Extract the [X, Y] coordinate from the center of the cell holding the provided text.  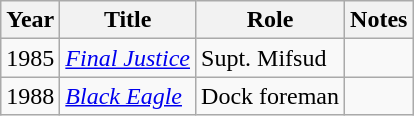
Supt. Mifsud [270, 58]
Title [128, 20]
Dock foreman [270, 96]
1985 [30, 58]
Final Justice [128, 58]
Year [30, 20]
Black Eagle [128, 96]
Role [270, 20]
Notes [379, 20]
1988 [30, 96]
